For the text-containing cell, return its midpoint in (X, Y) coordinate format. 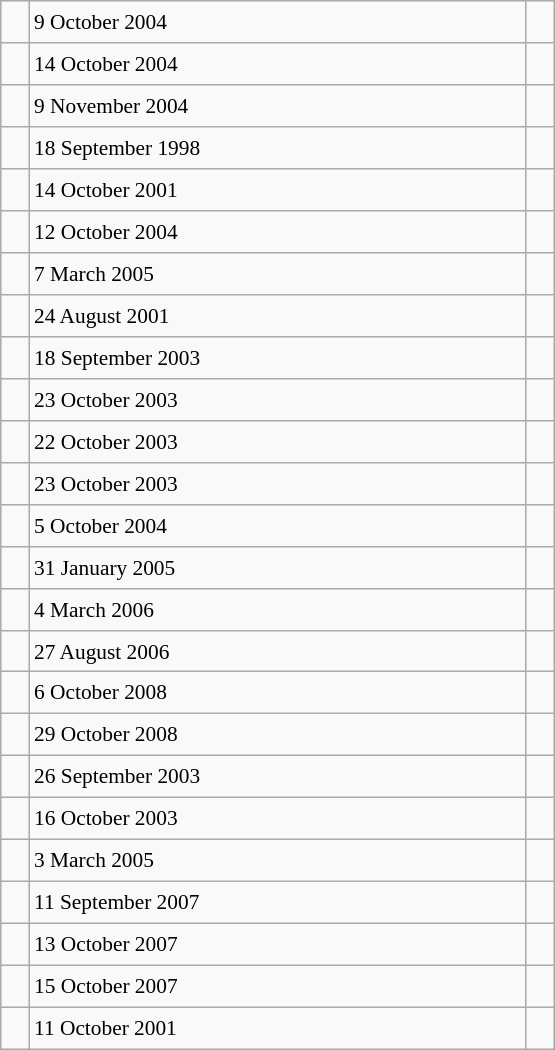
9 October 2004 (278, 22)
16 October 2003 (278, 819)
15 October 2007 (278, 986)
18 September 1998 (278, 148)
14 October 2001 (278, 190)
6 October 2008 (278, 693)
11 September 2007 (278, 903)
12 October 2004 (278, 232)
18 September 2003 (278, 358)
7 March 2005 (278, 274)
31 January 2005 (278, 567)
5 October 2004 (278, 525)
13 October 2007 (278, 945)
14 October 2004 (278, 64)
26 September 2003 (278, 777)
27 August 2006 (278, 651)
3 March 2005 (278, 861)
22 October 2003 (278, 441)
11 October 2001 (278, 1028)
4 March 2006 (278, 609)
24 August 2001 (278, 316)
9 November 2004 (278, 106)
29 October 2008 (278, 735)
